Locate the cell with the specified text and output its (X, Y) center coordinate. 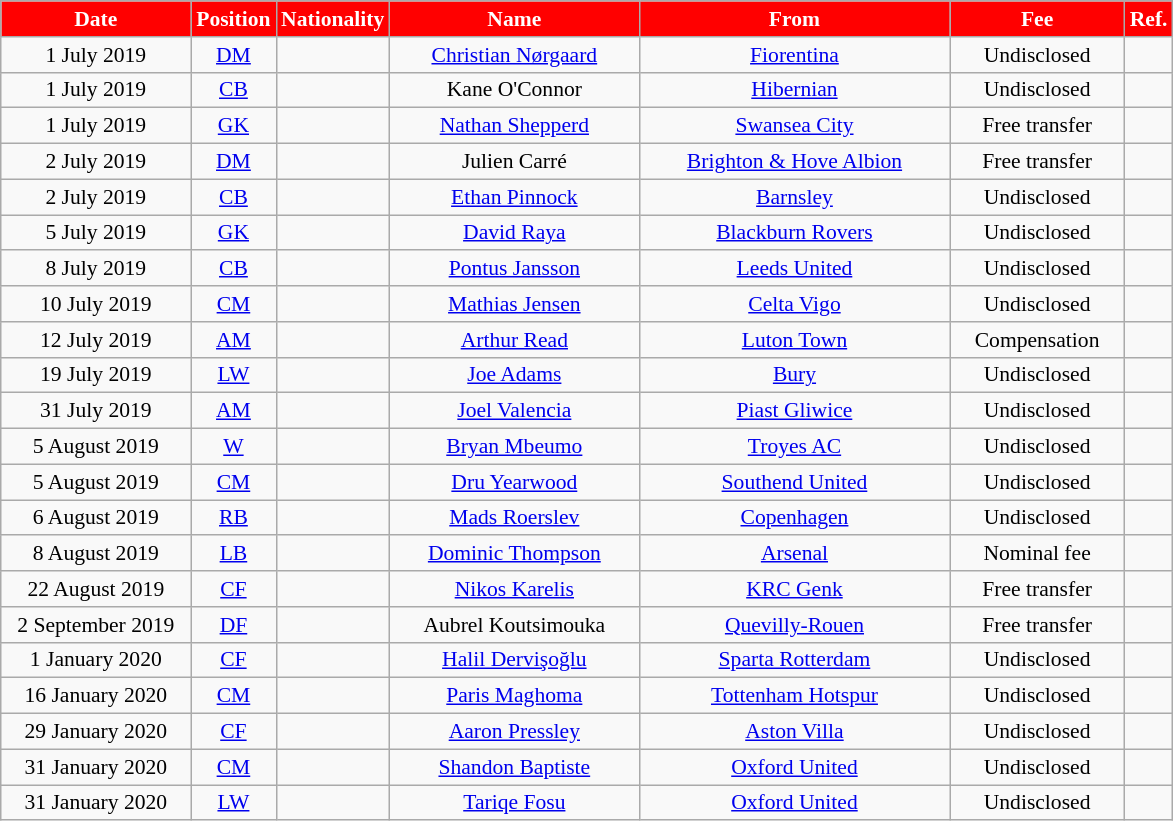
Date (96, 19)
Paris Maghoma (514, 696)
8 August 2019 (96, 554)
Swansea City (794, 126)
From (794, 19)
Nathan Shepperd (514, 126)
Celta Vigo (794, 304)
Hibernian (794, 90)
Aaron Pressley (514, 732)
8 July 2019 (96, 269)
Mads Roerslev (514, 518)
Christian Nørgaard (514, 55)
David Raya (514, 233)
Troyes AC (794, 447)
Quevilly-Rouen (794, 625)
12 July 2019 (96, 340)
Position (234, 19)
6 August 2019 (96, 518)
W (234, 447)
Ref. (1149, 19)
Nikos Karelis (514, 589)
Brighton & Hove Albion (794, 162)
Halil Dervişoğlu (514, 660)
Sparta Rotterdam (794, 660)
Fiorentina (794, 55)
Bryan Mbeumo (514, 447)
2 September 2019 (96, 625)
RB (234, 518)
Southend United (794, 482)
Pontus Jansson (514, 269)
Fee (1038, 19)
22 August 2019 (96, 589)
DF (234, 625)
Arthur Read (514, 340)
Arsenal (794, 554)
Copenhagen (794, 518)
19 July 2019 (96, 375)
31 July 2019 (96, 411)
Nominal fee (1038, 554)
LB (234, 554)
Mathias Jensen (514, 304)
Joe Adams (514, 375)
Luton Town (794, 340)
Nationality (332, 19)
Blackburn Rovers (794, 233)
5 July 2019 (96, 233)
Aston Villa (794, 732)
Piast Gliwice (794, 411)
Shandon Baptiste (514, 767)
Kane O'Connor (514, 90)
Compensation (1038, 340)
Ethan Pinnock (514, 197)
Bury (794, 375)
Tariqe Fosu (514, 803)
Barnsley (794, 197)
Dru Yearwood (514, 482)
Aubrel Koutsimouka (514, 625)
Julien Carré (514, 162)
KRC Genk (794, 589)
16 January 2020 (96, 696)
1 January 2020 (96, 660)
Tottenham Hotspur (794, 696)
10 July 2019 (96, 304)
Name (514, 19)
29 January 2020 (96, 732)
Joel Valencia (514, 411)
Leeds United (794, 269)
Dominic Thompson (514, 554)
